Pinpoint the cell where the given text exists, returning its [x, y] midpoint coordinate. 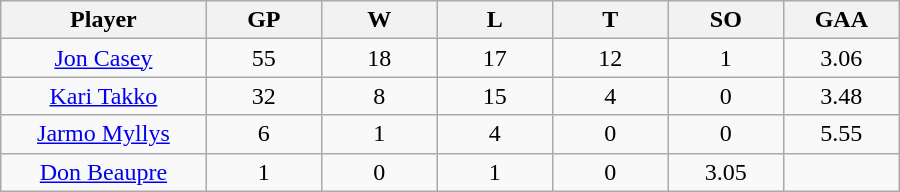
8 [380, 96]
Kari Takko [104, 96]
6 [264, 134]
3.05 [726, 172]
L [495, 20]
3.06 [842, 58]
GAA [842, 20]
3.48 [842, 96]
18 [380, 58]
Don Beaupre [104, 172]
Player [104, 20]
W [380, 20]
GP [264, 20]
T [611, 20]
5.55 [842, 134]
15 [495, 96]
SO [726, 20]
55 [264, 58]
12 [611, 58]
Jon Casey [104, 58]
Jarmo Myllys [104, 134]
32 [264, 96]
17 [495, 58]
